Output the (x, y) coordinate of the center of the cell containing the given text.  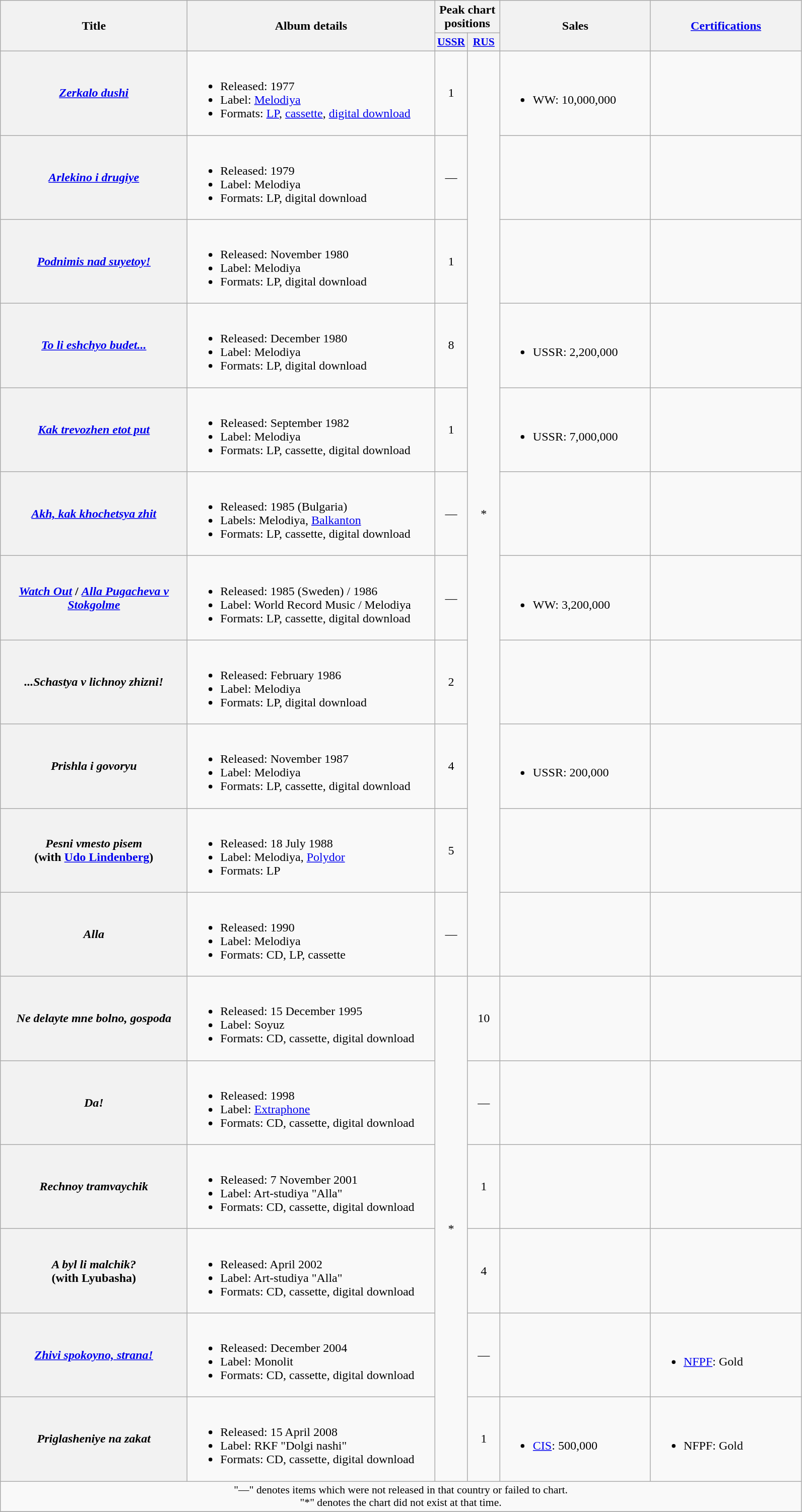
USSR: 2,200,000 (575, 345)
Released: 15 December 1995Label: SoyuzFormats: CD, cassette, digital download (311, 1018)
Kak trevozhen etot put (94, 430)
Released: 1977Label: MelodiyaFormats: LP, cassette, digital download (311, 93)
CIS: 500,000 (575, 1439)
Da! (94, 1103)
Released: September 1982Label: MelodiyaFormats: LP, cassette, digital download (311, 430)
Priglasheniye na zakat (94, 1439)
Zhivi spokoyno, strana! (94, 1354)
Released: November 1980Label: MelodiyaFormats: LP, digital download (311, 262)
Arlekino i drugiye (94, 177)
Prishla i govoryu (94, 766)
Released: 15 April 2008Label: RKF "Dolgi nashi"Formats: CD, cassette, digital download (311, 1439)
Sales (575, 26)
Zerkalo dushi (94, 93)
...Schastya v lichnoy zhizni! (94, 682)
Ne delayte mne bolno, gospoda (94, 1018)
Title (94, 26)
Released: 7 November 2001Label: Art-studiya "Alla"Formats: CD, cassette, digital download (311, 1186)
Released: 1985 (Sweden) / 1986Label: World Record Music / MelodiyaFormats: LP, cassette, digital download (311, 598)
Podnimis nad suyetoy! (94, 262)
Akh, kak khochetsya zhit (94, 514)
Released: 1998Label: ExtraphoneFormats: CD, cassette, digital download (311, 1103)
WW: 10,000,000 (575, 93)
WW: 3,200,000 (575, 598)
A byl li malchik?(with Lyubasha) (94, 1271)
Released: April 2002Label: Art-studiya "Alla"Formats: CD, cassette, digital download (311, 1271)
"—" denotes items which were not released in that country or failed to chart."*" denotes the chart did not exist at that time. (401, 1496)
Released: February 1986Label: MelodiyaFormats: LP, digital download (311, 682)
Peak chart positions (467, 17)
Released: 1990Label: MelodiyaFormats: CD, LP, cassette (311, 934)
Album details (311, 26)
To li eshchyo budet... (94, 345)
2 (451, 682)
Released: 18 July 1988Label: Melodiya, PolydorFormats: LP (311, 850)
Released: December 2004Label: MonolitFormats: CD, cassette, digital download (311, 1354)
Released: 1979Label: MelodiyaFormats: LP, digital download (311, 177)
5 (451, 850)
Certifications (725, 26)
USSR (451, 42)
Released: 1985 (Bulgaria)Labels: Melodiya, BalkantonFormats: LP, cassette, digital download (311, 514)
Alla (94, 934)
Pesni vmesto pisem(with Udo Lindenberg) (94, 850)
10 (484, 1018)
USSR: 7,000,000 (575, 430)
Released: November 1987Label: MelodiyaFormats: LP, cassette, digital download (311, 766)
Watch Out / Alla Pugacheva v Stokgolme (94, 598)
RUS (484, 42)
8 (451, 345)
Rechnoy tramvaychik (94, 1186)
USSR: 200,000 (575, 766)
Released: December 1980Label: MelodiyaFormats: LP, digital download (311, 345)
